Identify which cell holds the provided text, then report its [X, Y] central coordinate. 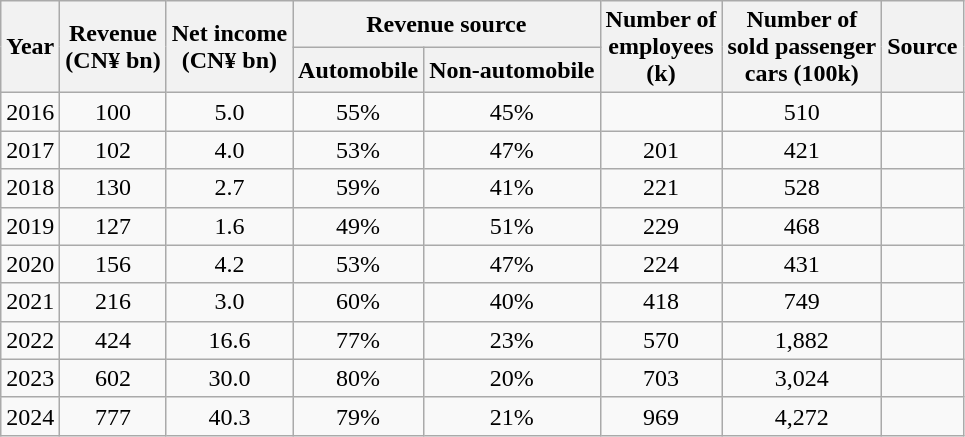
100 [113, 112]
Revenue(CN¥ bn) [113, 47]
Revenue source [446, 24]
2018 [30, 188]
51% [512, 226]
2021 [30, 302]
Net income(CN¥ bn) [229, 47]
77% [358, 340]
1.6 [229, 226]
Number ofemployees(k) [661, 47]
4,272 [802, 416]
2017 [30, 150]
221 [661, 188]
468 [802, 226]
79% [358, 416]
2016 [30, 112]
30.0 [229, 378]
602 [113, 378]
749 [802, 302]
45% [512, 112]
156 [113, 264]
Source [922, 47]
201 [661, 150]
16.6 [229, 340]
421 [802, 150]
55% [358, 112]
40.3 [229, 416]
777 [113, 416]
Automobile [358, 70]
2023 [30, 378]
127 [113, 226]
424 [113, 340]
2020 [30, 264]
5.0 [229, 112]
49% [358, 226]
224 [661, 264]
Year [30, 47]
20% [512, 378]
21% [512, 416]
2.7 [229, 188]
59% [358, 188]
510 [802, 112]
Number ofsold passengercars (100k) [802, 47]
23% [512, 340]
2022 [30, 340]
703 [661, 378]
418 [661, 302]
528 [802, 188]
229 [661, 226]
4.0 [229, 150]
216 [113, 302]
102 [113, 150]
40% [512, 302]
4.2 [229, 264]
80% [358, 378]
1,882 [802, 340]
3.0 [229, 302]
969 [661, 416]
431 [802, 264]
570 [661, 340]
Non-automobile [512, 70]
3,024 [802, 378]
60% [358, 302]
2024 [30, 416]
2019 [30, 226]
130 [113, 188]
41% [512, 188]
